Output the (X, Y) coordinate of the center of the cell containing the given text.  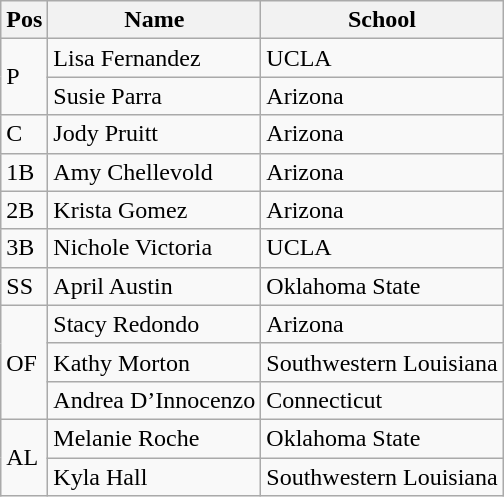
3B (24, 248)
Susie Parra (154, 96)
Kathy Morton (154, 362)
Melanie Roche (154, 438)
OF (24, 362)
Nichole Victoria (154, 248)
SS (24, 286)
2B (24, 210)
Pos (24, 20)
Jody Pruitt (154, 134)
Stacy Redondo (154, 324)
Connecticut (382, 400)
School (382, 20)
P (24, 77)
Andrea D’Innocenzo (154, 400)
Name (154, 20)
Kyla Hall (154, 477)
C (24, 134)
April Austin (154, 286)
Lisa Fernandez (154, 58)
Amy Chellevold (154, 172)
Krista Gomez (154, 210)
AL (24, 457)
1B (24, 172)
